Identify which cell holds the provided text, then report its (X, Y) central coordinate. 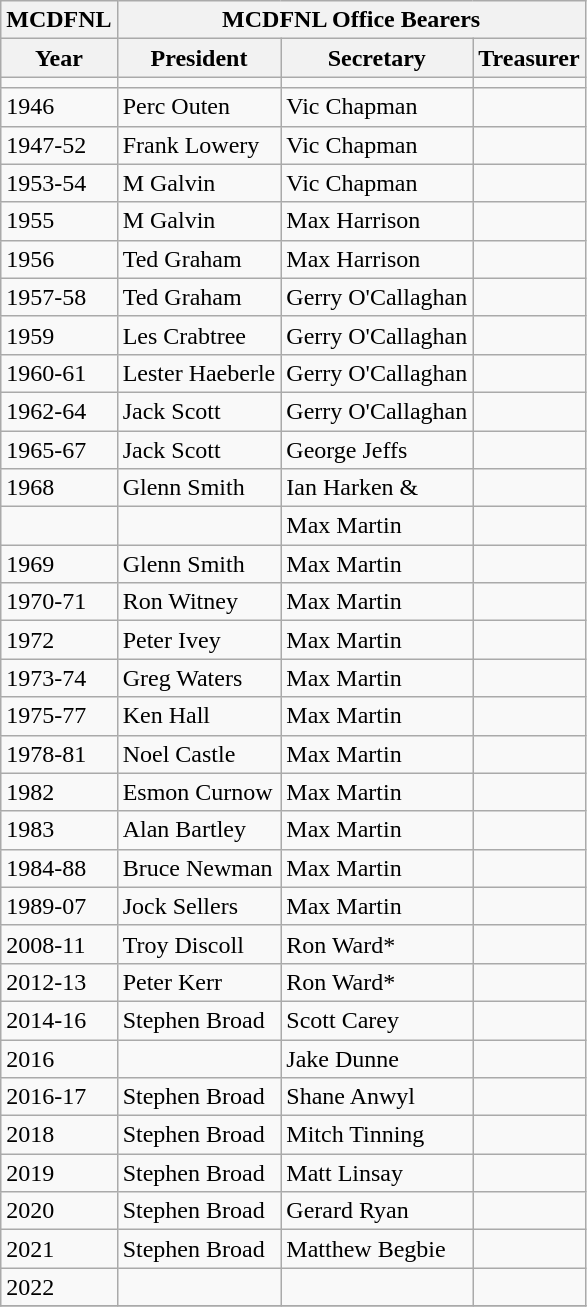
Ian Harken & (377, 488)
1969 (59, 564)
Secretary (377, 58)
Jock Sellers (199, 906)
2014-16 (59, 1020)
Frank Lowery (199, 145)
1965-67 (59, 449)
Mitch Tinning (377, 1135)
Ken Hall (199, 716)
1975-77 (59, 716)
1982 (59, 792)
1973-74 (59, 678)
1956 (59, 259)
Matt Linsay (377, 1173)
Scott Carey (377, 1020)
2016 (59, 1059)
1953-54 (59, 183)
1962-64 (59, 411)
1978-81 (59, 754)
1946 (59, 107)
Bruce Newman (199, 868)
2008-11 (59, 944)
George Jeffs (377, 449)
MCDFNL (59, 20)
1989-07 (59, 906)
1984-88 (59, 868)
Troy Discoll (199, 944)
Ron Witney (199, 602)
1972 (59, 640)
Esmon Curnow (199, 792)
Year (59, 58)
1957-58 (59, 297)
2012-13 (59, 982)
Alan Bartley (199, 830)
1970-71 (59, 602)
Shane Anwyl (377, 1097)
Greg Waters (199, 678)
1968 (59, 488)
Peter Kerr (199, 982)
2022 (59, 1287)
1947-52 (59, 145)
MCDFNL Office Bearers (351, 20)
Perc Outen (199, 107)
Treasurer (529, 58)
1955 (59, 221)
1959 (59, 335)
Lester Haeberle (199, 373)
President (199, 58)
Les Crabtree (199, 335)
2021 (59, 1249)
2016-17 (59, 1097)
2020 (59, 1211)
Peter Ivey (199, 640)
1983 (59, 830)
Gerard Ryan (377, 1211)
2019 (59, 1173)
2018 (59, 1135)
Noel Castle (199, 754)
1960-61 (59, 373)
Jake Dunne (377, 1059)
Matthew Begbie (377, 1249)
